For the text-containing cell, return its midpoint in (X, Y) coordinate format. 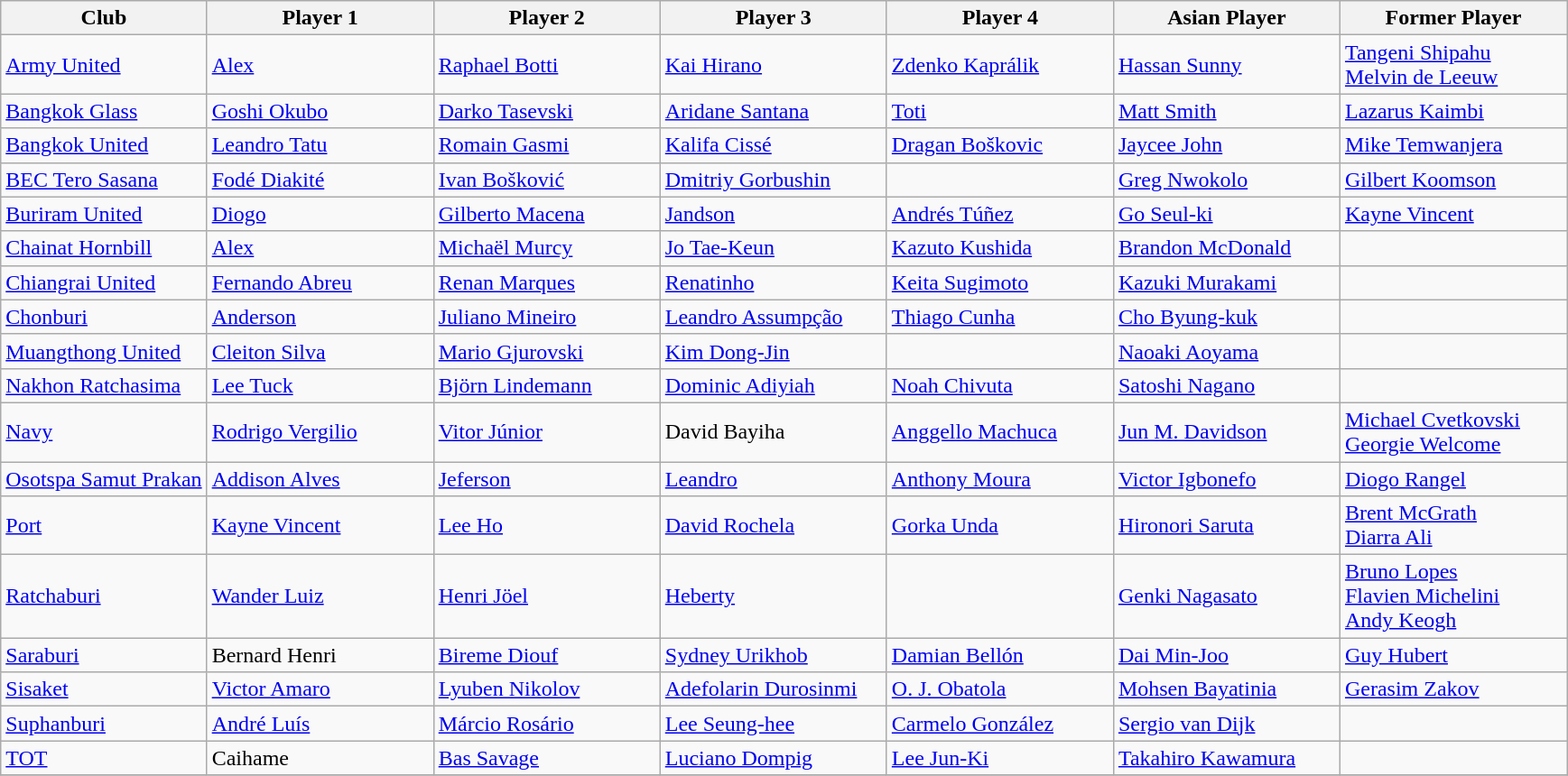
Dragan Boškovic (1000, 145)
Bangkok Glass (104, 111)
David Bayiha (773, 431)
Chonburi (104, 317)
Club (104, 18)
Wander Luiz (320, 596)
Go Seul-ki (1226, 214)
Gorka Unda (1000, 525)
Sergio van Dijk (1226, 724)
Lazarus Kaimbi (1453, 111)
Zdenko Kaprálik (1000, 65)
Lyuben Nikolov (547, 689)
Ratchaburi (104, 596)
Fodé Diakité (320, 180)
Leandro Tatu (320, 145)
Diogo (320, 214)
Björn Lindemann (547, 385)
Adefolarin Durosinmi (773, 689)
Goshi Okubo (320, 111)
Kai Hirano (773, 65)
Player 4 (1000, 18)
Osotspa Samut Prakan (104, 479)
Bernard Henri (320, 655)
Mario Gjurovski (547, 351)
Muangthong United (104, 351)
Hassan Sunny (1226, 65)
Ivan Bošković (547, 180)
Bireme Diouf (547, 655)
Satoshi Nagano (1226, 385)
Henri Jöel (547, 596)
Caihame (320, 758)
Mike Temwanjera (1453, 145)
BEC Tero Sasana (104, 180)
Anggello Machuca (1000, 431)
Suphanburi (104, 724)
Port (104, 525)
Brent McGrath Diarra Ali (1453, 525)
Sisaket (104, 689)
Jun M. Davidson (1226, 431)
Leandro (773, 479)
Damian Bellón (1000, 655)
O. J. Obatola (1000, 689)
Anderson (320, 317)
Thiago Cunha (1000, 317)
Luciano Dompig (773, 758)
Takahiro Kawamura (1226, 758)
Navy (104, 431)
Matt Smith (1226, 111)
Player 3 (773, 18)
Dominic Adiyiah (773, 385)
Carmelo González (1000, 724)
Lee Jun-Ki (1000, 758)
Vitor Júnior (547, 431)
Lee Tuck (320, 385)
Cho Byung-kuk (1226, 317)
Tangeni Shipahu Melvin de Leeuw (1453, 65)
Aridane Santana (773, 111)
Sydney Urikhob (773, 655)
Kalifa Cissé (773, 145)
Brandon McDonald (1226, 248)
Renatinho (773, 282)
Lee Ho (547, 525)
Renan Marques (547, 282)
Hironori Saruta (1226, 525)
Dai Min-Joo (1226, 655)
Addison Alves (320, 479)
Bangkok United (104, 145)
Guy Hubert (1453, 655)
Kazuto Kushida (1000, 248)
Buriram United (104, 214)
Heberty (773, 596)
Leandro Assumpção (773, 317)
Darko Tasevski (547, 111)
Michaël Murcy (547, 248)
Anthony Moura (1000, 479)
Nakhon Ratchasima (104, 385)
Army United (104, 65)
Naoaki Aoyama (1226, 351)
Diogo Rangel (1453, 479)
Former Player (1453, 18)
Gerasim Zakov (1453, 689)
Chiangrai United (104, 282)
Victor Igbonefo (1226, 479)
Saraburi (104, 655)
André Luís (320, 724)
TOT (104, 758)
Juliano Mineiro (547, 317)
Gilberto Macena (547, 214)
Rodrigo Vergilio (320, 431)
Asian Player (1226, 18)
Chainat Hornbill (104, 248)
Genki Nagasato (1226, 596)
Raphael Botti (547, 65)
Kazuki Murakami (1226, 282)
Mohsen Bayatinia (1226, 689)
Keita Sugimoto (1000, 282)
Jandson (773, 214)
Bas Savage (547, 758)
Bruno Lopes Flavien Michelini Andy Keogh (1453, 596)
Dmitriy Gorbushin (773, 180)
Kim Dong-Jin (773, 351)
Victor Amaro (320, 689)
Romain Gasmi (547, 145)
Toti (1000, 111)
Player 2 (547, 18)
Michael Cvetkovski Georgie Welcome (1453, 431)
Cleiton Silva (320, 351)
Jaycee John (1226, 145)
Márcio Rosário (547, 724)
Jeferson (547, 479)
Jo Tae-Keun (773, 248)
Greg Nwokolo (1226, 180)
Andrés Túñez (1000, 214)
Player 1 (320, 18)
Lee Seung-hee (773, 724)
David Rochela (773, 525)
Gilbert Koomson (1453, 180)
Noah Chivuta (1000, 385)
Fernando Abreu (320, 282)
